Pinpoint the cell where the given text exists, returning its (X, Y) midpoint coordinate. 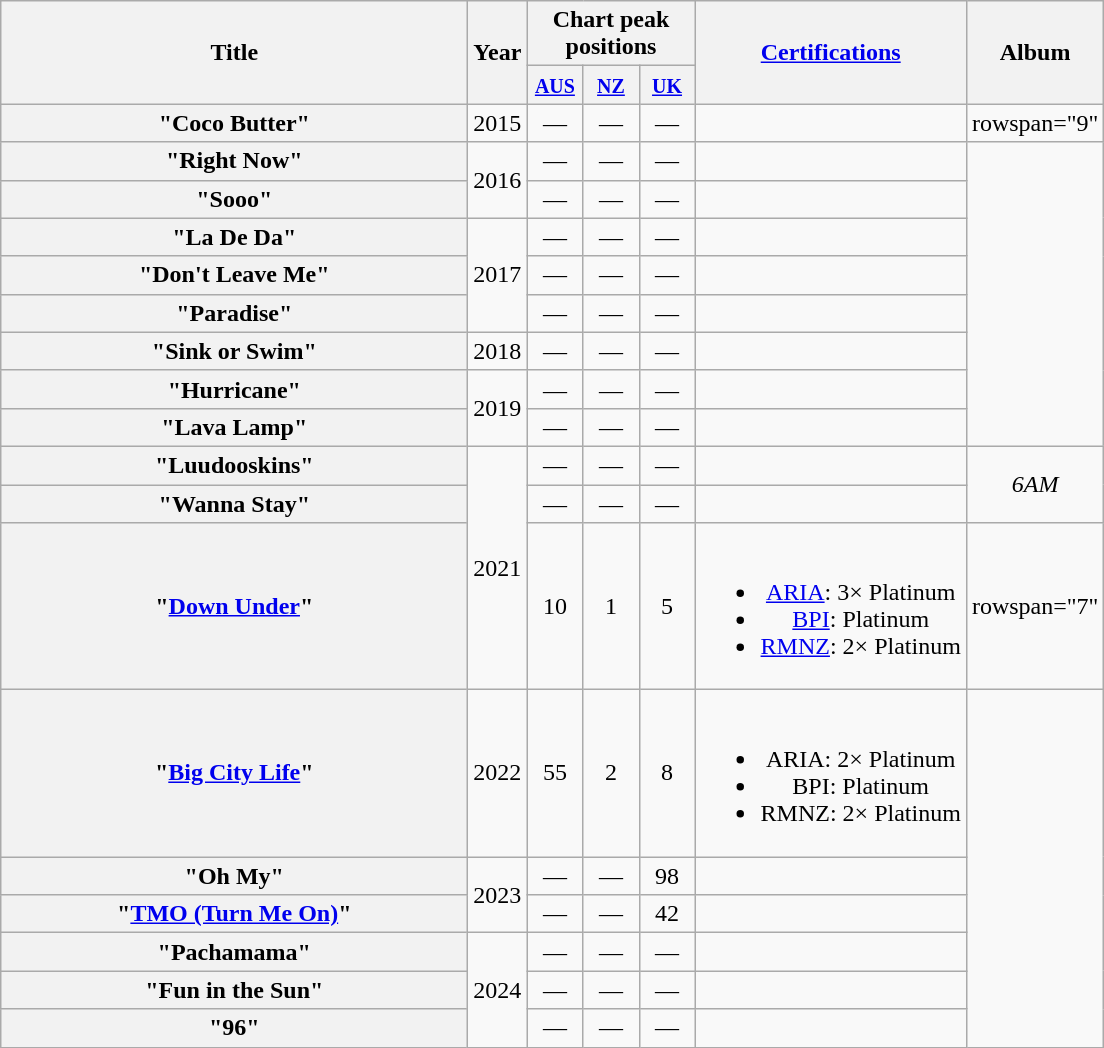
"Wanna Stay" (234, 503)
"Oh My" (234, 876)
NZ (611, 85)
6AM (1035, 484)
8 (667, 774)
2 (611, 774)
5 (667, 606)
Chart peak positions (611, 34)
2016 (498, 180)
10 (555, 606)
2019 (498, 408)
"Coco Butter" (234, 123)
"Hurricane" (234, 389)
ARIA: 3× PlatinumBPI: PlatinumRMNZ: 2× Platinum (830, 606)
55 (555, 774)
UK (667, 85)
2017 (498, 275)
"Down Under" (234, 606)
"Sink or Swim" (234, 351)
"Sooo" (234, 199)
Title (234, 52)
Certifications (830, 52)
"TMO (Turn Me On)" (234, 914)
"Don't Leave Me" (234, 275)
"Big City Life" (234, 774)
2021 (498, 568)
"Lava Lamp" (234, 427)
rowspan="9" (1035, 123)
"Pachamama" (234, 952)
2023 (498, 895)
1 (611, 606)
42 (667, 914)
98 (667, 876)
"96" (234, 1028)
Album (1035, 52)
"Paradise" (234, 313)
"Right Now" (234, 161)
Year (498, 52)
ARIA: 2× PlatinumBPI: PlatinumRMNZ: 2× Platinum (830, 774)
"Luudooskins" (234, 465)
2018 (498, 351)
rowspan="7" (1035, 606)
2024 (498, 990)
AUS (555, 85)
2022 (498, 774)
2015 (498, 123)
"Fun in the Sun" (234, 990)
"La De Da" (234, 237)
